Locate the cell with the specified text and output its (X, Y) center coordinate. 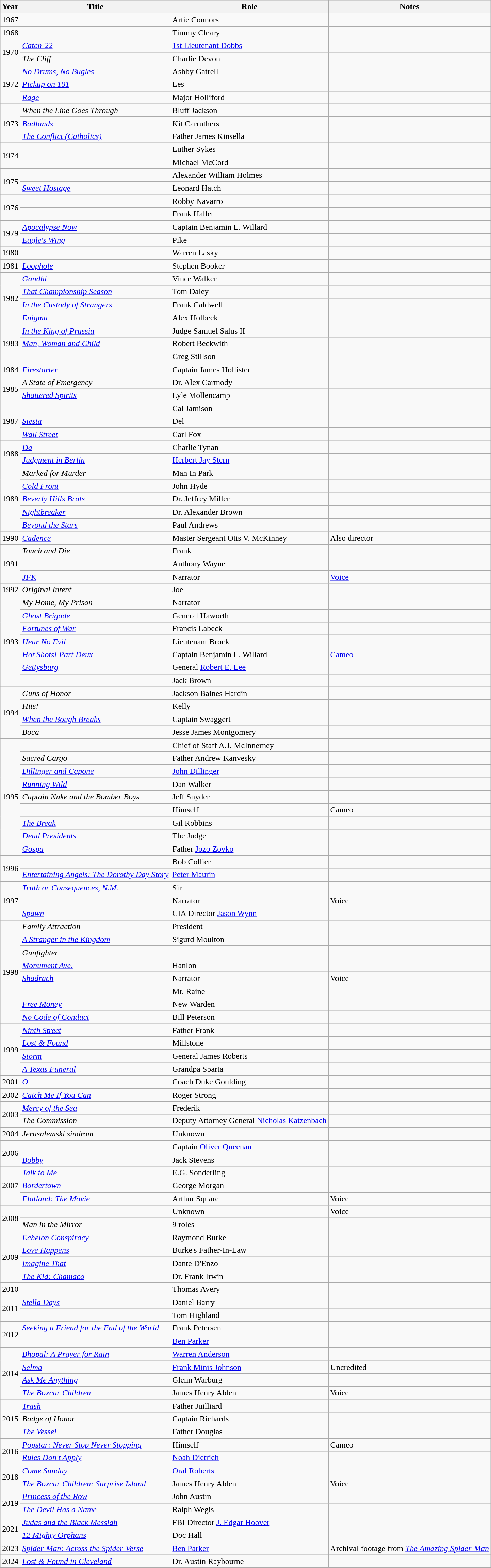
Hot Shots! Part Deux (95, 654)
Uncredited (410, 1367)
Roger Strong (249, 1095)
The Devil Has a Name (95, 1509)
2016 (10, 1451)
No Drums, No Bugles (95, 71)
Come Sunday (95, 1471)
1995 (10, 797)
Selma (95, 1367)
Bill Peterson (249, 1017)
Ninth Street (95, 1030)
Monument Ave. (95, 965)
2003 (10, 1114)
Lyle Mollencamp (249, 395)
Frank Hallet (249, 214)
Wall Street (95, 434)
A Stranger in the Kingdom (95, 939)
The Conflict (Catholics) (95, 136)
Imagine That (95, 1263)
Lost & Found in Cleveland (95, 1561)
Princess of the Row (95, 1497)
Sweet Hostage (95, 188)
Joe (249, 590)
Coach Duke Goulding (249, 1082)
A State of Emergency (95, 383)
Herbert Jay Stern (249, 460)
1990 (10, 538)
Sacred Cargo (95, 758)
That Championship Season (95, 292)
Spawn (95, 914)
Notes (410, 7)
When the Bough Breaks (95, 719)
Kelly (249, 706)
Daniel Barry (249, 1302)
Hits! (95, 706)
1968 (10, 33)
1980 (10, 253)
2014 (10, 1373)
The Break (95, 823)
Michael McCord (249, 162)
2018 (10, 1477)
1974 (10, 156)
1989 (10, 499)
Kit Carruthers (249, 123)
1994 (10, 713)
Bob Collier (249, 862)
2019 (10, 1503)
Glenn Warburg (249, 1380)
Storm (95, 1056)
Talk to Me (95, 1173)
Tom Daley (249, 292)
Bluff Jackson (249, 110)
Rage (95, 97)
2023 (10, 1548)
Firestarter (95, 369)
John Austin (249, 1497)
Captain Nuke and the Bomber Boys (95, 797)
Jack Brown (249, 680)
2006 (10, 1153)
CIA Director Jason Wynn (249, 914)
Stephen Booker (249, 266)
Truth or Consequences, N.M. (95, 888)
Da (95, 447)
Judas and the Black Messiah (95, 1522)
Ask Me Anything (95, 1380)
1993 (10, 642)
Oral Roberts (249, 1471)
Tom Highland (249, 1315)
Role (249, 7)
Catch-22 (95, 46)
1998 (10, 972)
Leonard Hatch (249, 188)
Doc Hall (249, 1535)
Paul Andrews (249, 525)
John Dillinger (249, 771)
Frederik (249, 1108)
Lost & Found (95, 1043)
12 Mighty Orphans (95, 1535)
Family Attraction (95, 926)
Artie Connors (249, 20)
Guns of Honor (95, 693)
Timmy Cleary (249, 33)
Hear No Evil (95, 642)
Jerusalemski sindrom (95, 1134)
Raymond Burke (249, 1238)
1991 (10, 564)
Luther Sykes (249, 149)
A Texas Funeral (95, 1069)
Warren Lasky (249, 253)
Major Holliford (249, 97)
1992 (10, 590)
Master Sergeant Otis V. McKinney (249, 538)
1st Lieutenant Dobbs (249, 46)
My Home, My Prison (95, 603)
Dante D'Enzo (249, 1263)
Captain Richards (249, 1419)
Gandhi (95, 279)
Eagle's Wing (95, 240)
Original Intent (95, 590)
Cadence (95, 538)
In the King of Prussia (95, 330)
Love Happens (95, 1250)
Shadrach (95, 978)
Chief of Staff A.J. McInnerney (249, 745)
JFK (95, 577)
Flatland: The Movie (95, 1198)
Dan Walker (249, 784)
Apocalypse Now (95, 227)
Fortunes of War (95, 629)
1983 (10, 343)
Stella Days (95, 1302)
No Code of Conduct (95, 1017)
Noah Dietrich (249, 1458)
Gil Robbins (249, 823)
Free Money (95, 1004)
Loophole (95, 266)
Robert Beckwith (249, 343)
Nightbreaker (95, 512)
The Boxcar Children (95, 1393)
Jesse James Montgomery (249, 732)
Alex Holbeck (249, 318)
1982 (10, 298)
Peter Maurin (249, 875)
Ralph Wegis (249, 1509)
Jackson Baines Hardin (249, 693)
Alexander William Holmes (249, 175)
Father Andrew Kanvesky (249, 758)
Charlie Tynan (249, 447)
Beverly Hills Brats (95, 499)
President (249, 926)
Dr. Alex Carmody (249, 383)
Frank Minis Johnson (249, 1367)
Greg Stillson (249, 356)
Frank Petersen (249, 1328)
Cal Jamison (249, 408)
2009 (10, 1257)
2004 (10, 1134)
1999 (10, 1050)
Captain James Hollister (249, 369)
Father Juilliard (249, 1406)
Gettysburg (95, 667)
Deputy Attorney General Nicholas Katzenbach (249, 1121)
Father Jozo Zovko (249, 849)
Dillinger and Capone (95, 771)
1975 (10, 182)
Lieutenant Brock (249, 642)
Anthony Wayne (249, 564)
2001 (10, 1082)
The Commission (95, 1121)
Vince Walker (249, 279)
Captain Swaggert (249, 719)
Thomas Avery (249, 1289)
Jeff Snyder (249, 797)
Bobby (95, 1160)
Ashby Gatrell (249, 71)
Burke's Father-In-Law (249, 1250)
1972 (10, 84)
General Robert E. Lee (249, 667)
1981 (10, 266)
1973 (10, 123)
2015 (10, 1419)
Siesta (95, 421)
Entertaining Angels: The Dorothy Day Story (95, 875)
Grandpa Sparta (249, 1069)
Trash (95, 1406)
1988 (10, 454)
2002 (10, 1095)
Man In Park (249, 473)
Ghost Brigade (95, 616)
Arthur Square (249, 1198)
Gunfighter (95, 952)
Running Wild (95, 784)
Catch Me If You Can (95, 1095)
When the Line Goes Through (95, 110)
The Kid: Chamaco (95, 1276)
1996 (10, 868)
1967 (10, 20)
The Judge (249, 836)
General James Roberts (249, 1056)
Archival footage from The Amazing Spider-Man (410, 1548)
Carl Fox (249, 434)
Dr. Austin Raybourne (249, 1561)
Dead Presidents (95, 836)
Del (249, 421)
2021 (10, 1529)
Popstar: Never Stop Never Stopping (95, 1445)
The Cliff (95, 59)
Boca (95, 732)
Sir (249, 888)
Jack Stevens (249, 1160)
Also director (410, 538)
General Haworth (249, 616)
Title (95, 7)
9 roles (249, 1225)
2024 (10, 1561)
The Boxcar Children: Surprise Island (95, 1484)
Father James Kinsella (249, 136)
1997 (10, 901)
Spider-Man: Across the Spider-Verse (95, 1548)
2012 (10, 1335)
John Hyde (249, 486)
Man in the Mirror (95, 1225)
Marked for Murder (95, 473)
Judge Samuel Salus II (249, 330)
Father Frank (249, 1030)
Echelon Conspiracy (95, 1238)
1976 (10, 208)
Captain Oliver Queenan (249, 1147)
Gospa (95, 849)
Year (10, 7)
1970 (10, 52)
Touch and Die (95, 551)
2011 (10, 1309)
Badge of Honor (95, 1419)
Shattered Spirits (95, 395)
Dr. Alexander Brown (249, 512)
Enigma (95, 318)
Francis Labeck (249, 629)
Hanlon (249, 965)
E.G. Sonderling (249, 1173)
Robby Navarro (249, 201)
Man, Woman and Child (95, 343)
2008 (10, 1218)
2010 (10, 1289)
Millstone (249, 1043)
Bhopal: A Prayer for Rain (95, 1354)
Mercy of the Sea (95, 1108)
George Morgan (249, 1185)
1979 (10, 233)
Dr. Jeffrey Miller (249, 499)
Badlands (95, 123)
Pickup on 101 (95, 84)
2007 (10, 1185)
Rules Don't Apply (95, 1458)
Dr. Frank Irwin (249, 1276)
In the Custody of Strangers (95, 305)
1987 (10, 421)
Sigurd Moulton (249, 939)
Frank Caldwell (249, 305)
1984 (10, 369)
New Warden (249, 1004)
Judgment in Berlin (95, 460)
Les (249, 84)
The Vessel (95, 1432)
O (95, 1082)
Cold Front (95, 486)
Pike (249, 240)
FBI Director J. Edgar Hoover (249, 1522)
Mr. Raine (249, 991)
Father Douglas (249, 1432)
Seeking a Friend for the End of the World (95, 1328)
Charlie Devon (249, 59)
Warren Anderson (249, 1354)
Frank (249, 551)
1985 (10, 389)
Bordertown (95, 1185)
Beyond the Stars (95, 525)
